Output the [X, Y] coordinate of the center of the cell containing the given text.  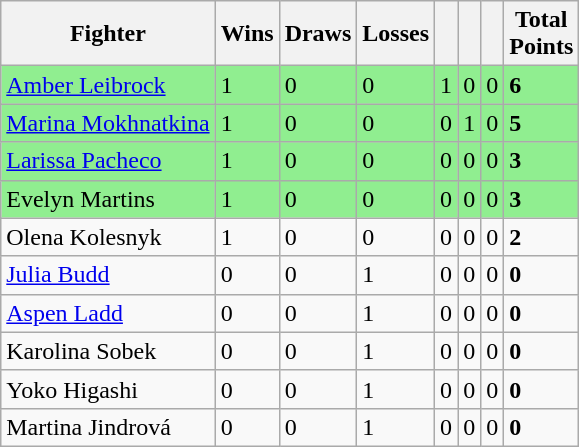
Fighter [108, 34]
Marina Mokhnatkina [108, 123]
Olena Kolesnyk [108, 237]
Amber Leibrock [108, 85]
Larissa Pacheco [108, 161]
5 [542, 123]
Aspen Ladd [108, 313]
Wins [247, 34]
Draws [318, 34]
2 [542, 237]
Total Points [542, 34]
Evelyn Martins [108, 199]
Julia Budd [108, 275]
Karolina Sobek [108, 351]
Losses [396, 34]
6 [542, 85]
Martina Jindrová [108, 427]
Yoko Higashi [108, 389]
